Scan for the cell matching the given text and deliver its [x, y] coordinate at center. 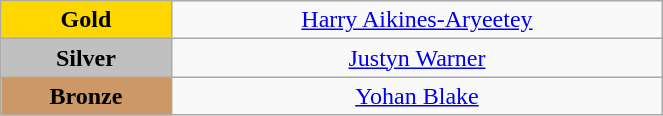
Silver [86, 58]
Gold [86, 20]
Bronze [86, 96]
Yohan Blake [417, 96]
Justyn Warner [417, 58]
Harry Aikines-Aryeetey [417, 20]
